Return the [x, y] coordinate for the center point of the cell that contains the specified text.  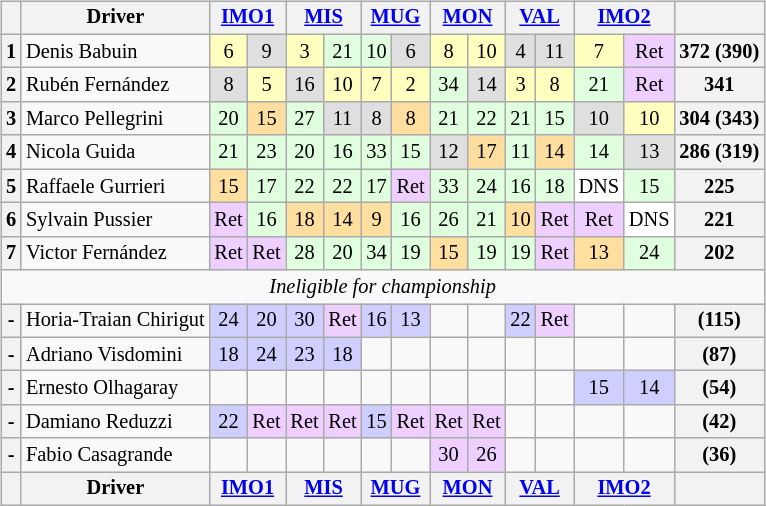
221 [719, 220]
372 (390) [719, 51]
(115) [719, 321]
27 [305, 119]
Fabio Casagrande [115, 455]
Marco Pellegrini [115, 119]
Raffaele Gurrieri [115, 186]
341 [719, 85]
304 (343) [719, 119]
Damiano Reduzzi [115, 422]
Sylvain Pussier [115, 220]
286 (319) [719, 152]
Victor Fernández [115, 253]
(36) [719, 455]
Rubén Fernández [115, 85]
28 [305, 253]
Denis Babuin [115, 51]
Nicola Guida [115, 152]
(42) [719, 422]
Adriano Visdomini [115, 354]
12 [449, 152]
Ineligible for championship [382, 287]
1 [11, 51]
Horia-Traian Chirigut [115, 321]
202 [719, 253]
(54) [719, 388]
Ernesto Olhagaray [115, 388]
225 [719, 186]
(87) [719, 354]
